Extract the [x, y] coordinate from the center of the cell holding the provided text.  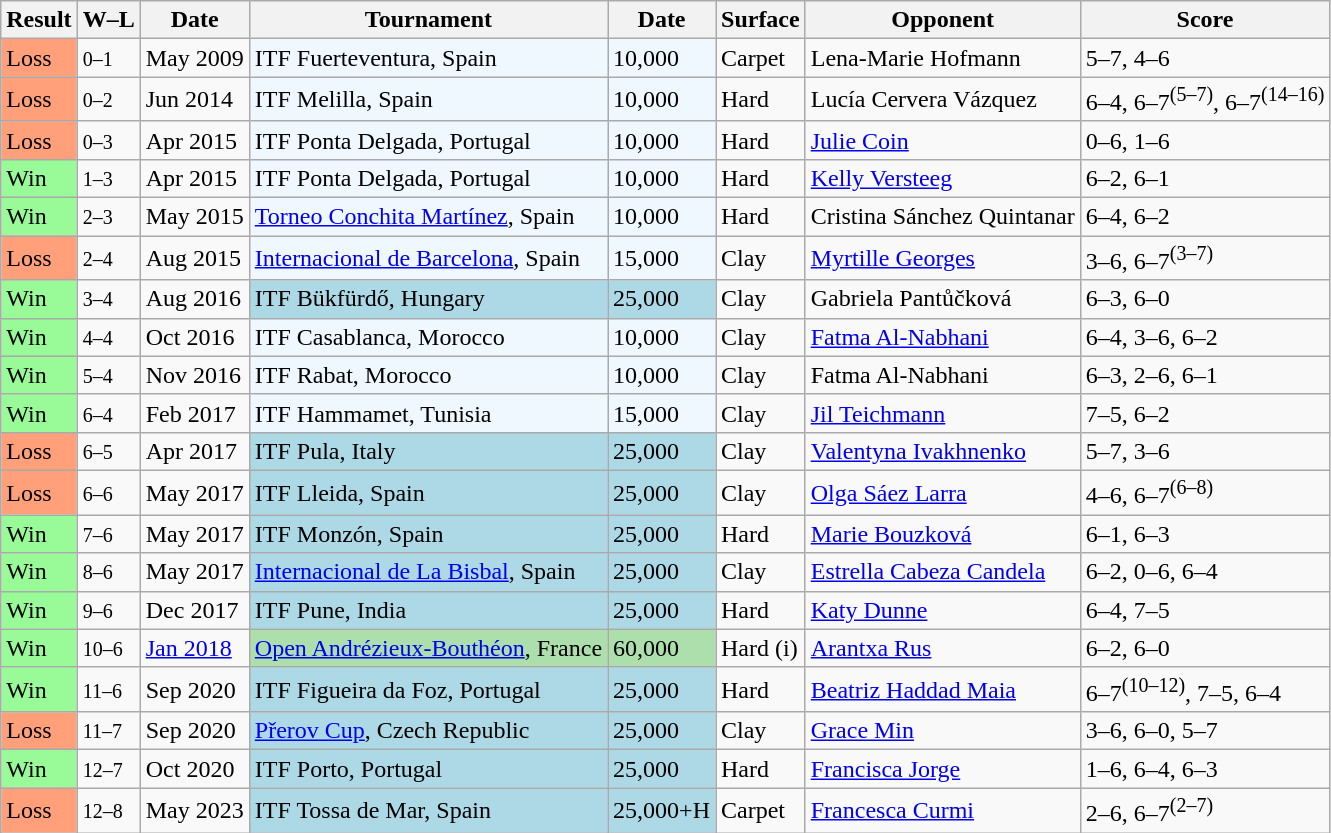
ITF Porto, Portugal [428, 769]
ITF Casablanca, Morocco [428, 337]
11–7 [108, 731]
Kelly Versteeg [942, 178]
0–6, 1–6 [1205, 140]
6–4, 7–5 [1205, 610]
6–5 [108, 451]
6–4, 3–6, 6–2 [1205, 337]
Katy Dunne [942, 610]
Apr 2017 [194, 451]
Surface [761, 20]
4–6, 6–7(6–8) [1205, 492]
ITF Pula, Italy [428, 451]
25,000+H [662, 810]
6–4 [108, 413]
1–3 [108, 178]
ITF Monzón, Spain [428, 534]
12–8 [108, 810]
6–2, 6–1 [1205, 178]
0–2 [108, 100]
Feb 2017 [194, 413]
3–4 [108, 299]
6–4, 6–7(5–7), 6–7(14–16) [1205, 100]
6–2, 6–0 [1205, 648]
7–6 [108, 534]
ITF Fuerteventura, Spain [428, 58]
1–6, 6–4, 6–3 [1205, 769]
Francesca Curmi [942, 810]
May 2023 [194, 810]
Cristina Sánchez Quintanar [942, 217]
Oct 2020 [194, 769]
8–6 [108, 572]
Aug 2016 [194, 299]
Oct 2016 [194, 337]
6–1, 6–3 [1205, 534]
Aug 2015 [194, 258]
Arantxa Rus [942, 648]
6–3, 6–0 [1205, 299]
Přerov Cup, Czech Republic [428, 731]
ITF Tossa de Mar, Spain [428, 810]
Torneo Conchita Martínez, Spain [428, 217]
Beatriz Haddad Maia [942, 690]
11–6 [108, 690]
6–7(10–12), 7–5, 6–4 [1205, 690]
Olga Sáez Larra [942, 492]
10–6 [108, 648]
Valentyna Ivakhnenko [942, 451]
9–6 [108, 610]
ITF Hammamet, Tunisia [428, 413]
6–6 [108, 492]
Lena-Marie Hofmann [942, 58]
2–4 [108, 258]
Internacional de Barcelona, Spain [428, 258]
Score [1205, 20]
ITF Figueira da Foz, Portugal [428, 690]
Marie Bouzková [942, 534]
Dec 2017 [194, 610]
5–7, 3–6 [1205, 451]
3–6, 6–0, 5–7 [1205, 731]
7–5, 6–2 [1205, 413]
2–6, 6–7(2–7) [1205, 810]
ITF Pune, India [428, 610]
May 2015 [194, 217]
ITF Melilla, Spain [428, 100]
Grace Min [942, 731]
Gabriela Pantůčková [942, 299]
Result [39, 20]
0–1 [108, 58]
5–4 [108, 375]
Jil Teichmann [942, 413]
5–7, 4–6 [1205, 58]
Estrella Cabeza Candela [942, 572]
Nov 2016 [194, 375]
Opponent [942, 20]
6–4, 6–2 [1205, 217]
ITF Bükfürdő, Hungary [428, 299]
Jan 2018 [194, 648]
12–7 [108, 769]
Hard (i) [761, 648]
Tournament [428, 20]
2–3 [108, 217]
4–4 [108, 337]
6–2, 0–6, 6–4 [1205, 572]
3–6, 6–7(3–7) [1205, 258]
ITF Lleida, Spain [428, 492]
Myrtille Georges [942, 258]
ITF Rabat, Morocco [428, 375]
Julie Coin [942, 140]
W–L [108, 20]
Francisca Jorge [942, 769]
6–3, 2–6, 6–1 [1205, 375]
0–3 [108, 140]
Jun 2014 [194, 100]
60,000 [662, 648]
Internacional de La Bisbal, Spain [428, 572]
May 2009 [194, 58]
Open Andrézieux-Bouthéon, France [428, 648]
Lucía Cervera Vázquez [942, 100]
